Detect which cell encompasses the target text, then output its (X, Y) center coordinate. 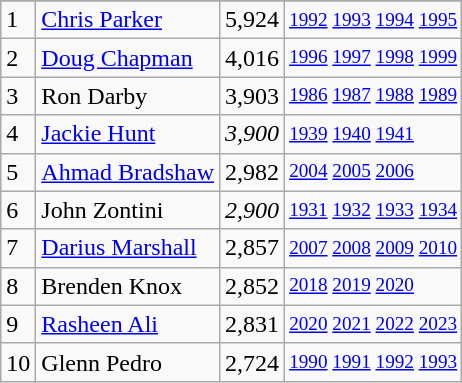
2,724 (252, 362)
1939 1940 1941 (374, 134)
Glenn Pedro (128, 362)
6 (18, 210)
Ahmad Bradshaw (128, 172)
2020 2021 2022 2023 (374, 324)
2,900 (252, 210)
5 (18, 172)
2 (18, 58)
Darius Marshall (128, 248)
Chris Parker (128, 20)
Doug Chapman (128, 58)
10 (18, 362)
8 (18, 286)
Jackie Hunt (128, 134)
4,016 (252, 58)
1931 1932 1933 1934 (374, 210)
3,900 (252, 134)
3,903 (252, 96)
John Zontini (128, 210)
1 (18, 20)
2,852 (252, 286)
1986 1987 1988 1989 (374, 96)
5,924 (252, 20)
1992 1993 1994 1995 (374, 20)
Rasheen Ali (128, 324)
2,831 (252, 324)
1996 1997 1998 1999 (374, 58)
2,982 (252, 172)
2,857 (252, 248)
1990 1991 1992 1993 (374, 362)
4 (18, 134)
Brenden Knox (128, 286)
2018 2019 2020 (374, 286)
2007 2008 2009 2010 (374, 248)
2004 2005 2006 (374, 172)
Ron Darby (128, 96)
9 (18, 324)
3 (18, 96)
7 (18, 248)
